Search for the cell housing the specified text and yield its [X, Y] center coordinate. 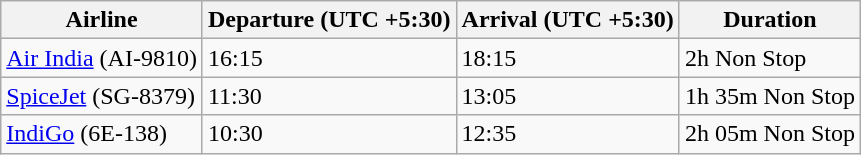
SpiceJet (SG-8379) [102, 96]
1h 35m Non Stop [770, 96]
Air India (AI-9810) [102, 58]
Departure (UTC +5:30) [329, 20]
Arrival (UTC +5:30) [568, 20]
12:35 [568, 134]
10:30 [329, 134]
16:15 [329, 58]
IndiGo (6E-138) [102, 134]
11:30 [329, 96]
18:15 [568, 58]
2h Non Stop [770, 58]
Duration [770, 20]
Airline [102, 20]
2h 05m Non Stop [770, 134]
13:05 [568, 96]
